Return (x, y) of the center of cell containing provided text 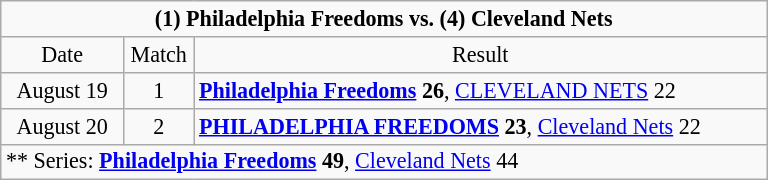
Result (480, 54)
2 (159, 126)
(1) Philadelphia Freedoms vs. (4) Cleveland Nets (384, 18)
1 (159, 90)
August 19 (62, 90)
Philadelphia Freedoms 26, CLEVELAND NETS 22 (480, 90)
Match (159, 54)
Date (62, 54)
August 20 (62, 126)
** Series: Philadelphia Freedoms 49, Cleveland Nets 44 (384, 162)
PHILADELPHIA FREEDOMS 23, Cleveland Nets 22 (480, 126)
